Provide the [X, Y] coordinate of the cell's center where the given text is located.  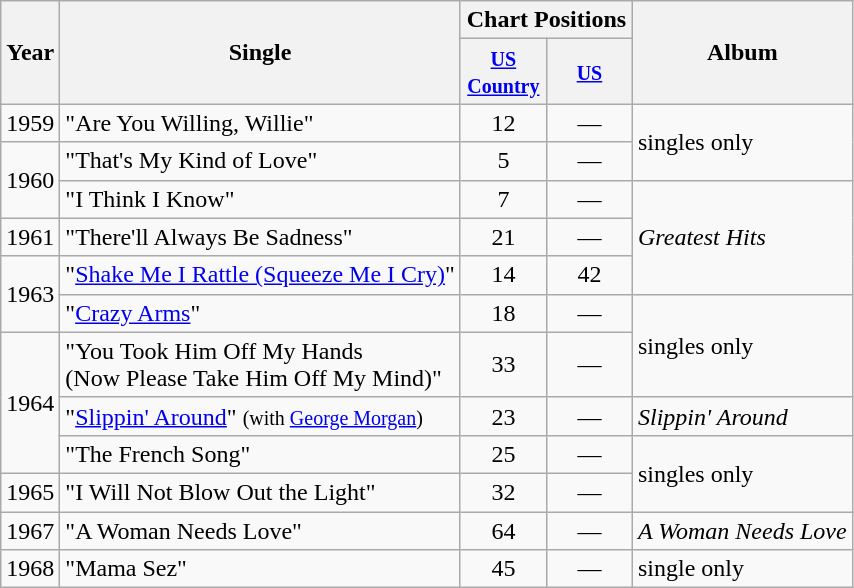
7 [503, 199]
single only [742, 569]
18 [503, 313]
23 [503, 416]
32 [503, 492]
"Are You Willing, Willie" [260, 123]
Album [742, 52]
"Mama Sez" [260, 569]
"Crazy Arms" [260, 313]
"I Will Not Blow Out the Light" [260, 492]
"The French Song" [260, 454]
1965 [30, 492]
1961 [30, 237]
25 [503, 454]
5 [503, 161]
1967 [30, 531]
US [589, 72]
21 [503, 237]
Single [260, 52]
45 [503, 569]
US Country [503, 72]
"A Woman Needs Love" [260, 531]
1968 [30, 569]
Greatest Hits [742, 237]
"There'll Always Be Sadness" [260, 237]
"Shake Me I Rattle (Squeeze Me I Cry)" [260, 275]
64 [503, 531]
"You Took Him Off My Hands(Now Please Take Him Off My Mind)" [260, 364]
"Slippin' Around" (with George Morgan) [260, 416]
12 [503, 123]
1959 [30, 123]
42 [589, 275]
Chart Positions [546, 20]
14 [503, 275]
33 [503, 364]
"I Think I Know" [260, 199]
1960 [30, 180]
"That's My Kind of Love" [260, 161]
1964 [30, 402]
Slippin' Around [742, 416]
1963 [30, 294]
A Woman Needs Love [742, 531]
Year [30, 52]
